Scan for the cell matching the given text and deliver its (x, y) coordinate at center. 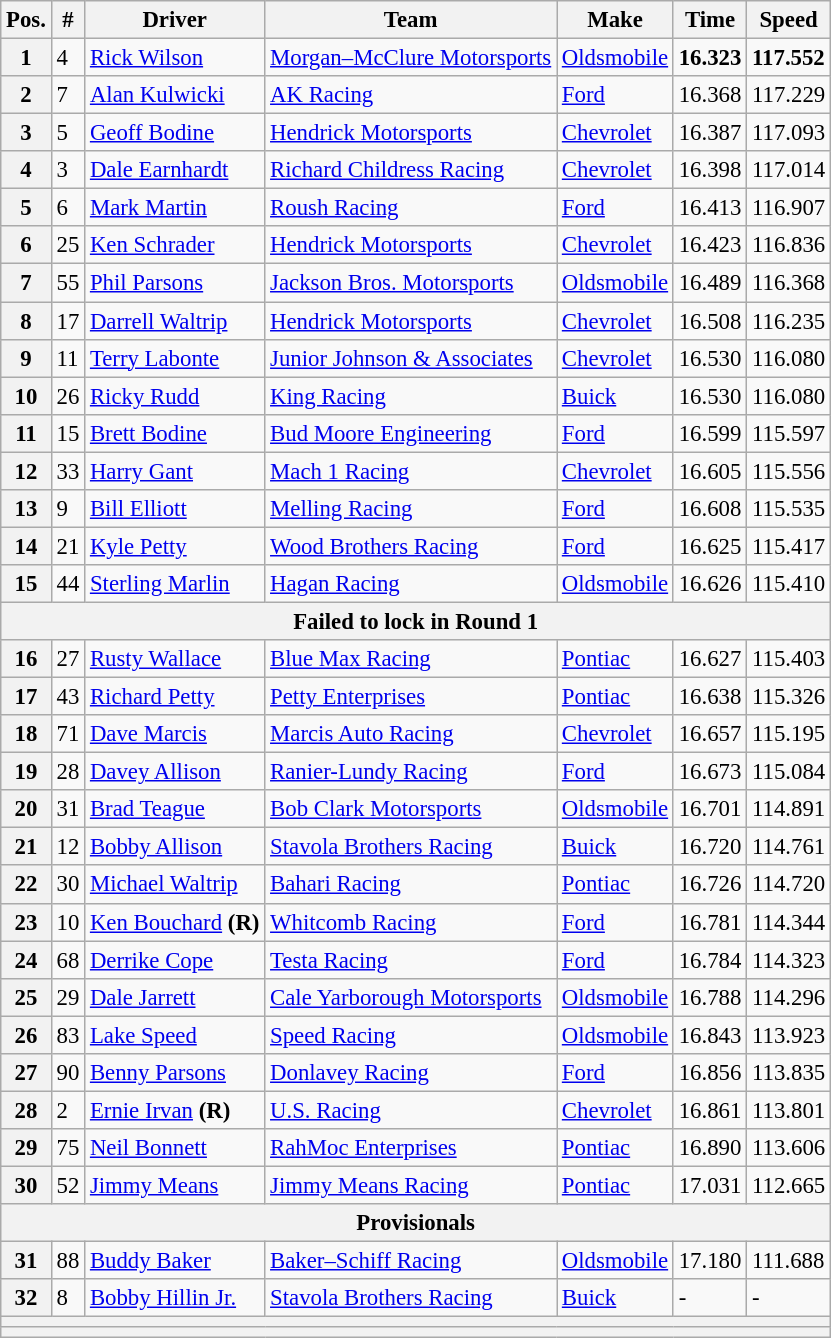
16.423 (710, 245)
112.665 (789, 1185)
Rick Wilson (175, 58)
117.014 (789, 170)
117.552 (789, 58)
Darrell Waltrip (175, 321)
Driver (175, 20)
16.625 (710, 546)
Phil Parsons (175, 283)
52 (68, 1185)
90 (68, 1073)
Provisionals (416, 1223)
113.606 (789, 1148)
Hagan Racing (411, 584)
16.861 (710, 1110)
Harry Gant (175, 471)
16.605 (710, 471)
16.856 (710, 1073)
Brett Bodine (175, 433)
115.403 (789, 659)
111.688 (789, 1261)
116.836 (789, 245)
32 (26, 1298)
King Racing (411, 396)
115.326 (789, 697)
16 (26, 659)
Junior Johnson & Associates (411, 358)
16.489 (710, 283)
Bobby Hillin Jr. (175, 1298)
115.556 (789, 471)
Make (616, 20)
Dale Jarrett (175, 997)
115.597 (789, 433)
Baker–Schiff Racing (411, 1261)
Marcis Auto Racing (411, 734)
13 (26, 509)
113.923 (789, 1035)
114.296 (789, 997)
Bob Clark Motorsports (411, 809)
Davey Allison (175, 772)
Kyle Petty (175, 546)
83 (68, 1035)
Mach 1 Racing (411, 471)
115.084 (789, 772)
117.229 (789, 95)
Petty Enterprises (411, 697)
115.535 (789, 509)
116.907 (789, 208)
16.398 (710, 170)
Rusty Wallace (175, 659)
16.673 (710, 772)
20 (26, 809)
Ken Bouchard (R) (175, 922)
115.417 (789, 546)
19 (26, 772)
88 (68, 1261)
22 (26, 885)
Cale Yarborough Motorsports (411, 997)
Dale Earnhardt (175, 170)
Richard Petty (175, 697)
Wood Brothers Racing (411, 546)
Brad Teague (175, 809)
116.235 (789, 321)
16.726 (710, 885)
Speed Racing (411, 1035)
Mark Martin (175, 208)
Bahari Racing (411, 885)
71 (68, 734)
Morgan–McClure Motorsports (411, 58)
16.781 (710, 922)
16.638 (710, 697)
Melling Racing (411, 509)
114.761 (789, 847)
16.368 (710, 95)
17.031 (710, 1185)
16.599 (710, 433)
24 (26, 960)
16.608 (710, 509)
16.720 (710, 847)
117.093 (789, 133)
RahMoc Enterprises (411, 1148)
Alan Kulwicki (175, 95)
Lake Speed (175, 1035)
16.890 (710, 1148)
Geoff Bodine (175, 133)
Bobby Allison (175, 847)
# (68, 20)
Buddy Baker (175, 1261)
44 (68, 584)
U.S. Racing (411, 1110)
115.410 (789, 584)
17.180 (710, 1261)
Ernie Irvan (R) (175, 1110)
Terry Labonte (175, 358)
Pos. (26, 20)
16.788 (710, 997)
Roush Racing (411, 208)
Bud Moore Engineering (411, 433)
Ranier-Lundy Racing (411, 772)
16.701 (710, 809)
68 (68, 960)
75 (68, 1148)
Derrike Cope (175, 960)
116.368 (789, 283)
114.344 (789, 922)
16.627 (710, 659)
114.891 (789, 809)
Jimmy Means (175, 1185)
1 (26, 58)
Speed (789, 20)
Benny Parsons (175, 1073)
Jackson Bros. Motorsports (411, 283)
Ken Schrader (175, 245)
Team (411, 20)
114.720 (789, 885)
16.784 (710, 960)
33 (68, 471)
113.835 (789, 1073)
113.801 (789, 1110)
Failed to lock in Round 1 (416, 621)
114.323 (789, 960)
16.508 (710, 321)
18 (26, 734)
16.626 (710, 584)
AK Racing (411, 95)
14 (26, 546)
Whitcomb Racing (411, 922)
16.323 (710, 58)
16.413 (710, 208)
16.657 (710, 734)
Michael Waltrip (175, 885)
23 (26, 922)
Dave Marcis (175, 734)
115.195 (789, 734)
Testa Racing (411, 960)
16.843 (710, 1035)
Sterling Marlin (175, 584)
Richard Childress Racing (411, 170)
Time (710, 20)
55 (68, 283)
Donlavey Racing (411, 1073)
Ricky Rudd (175, 396)
43 (68, 697)
16.387 (710, 133)
Bill Elliott (175, 509)
Blue Max Racing (411, 659)
Jimmy Means Racing (411, 1185)
Neil Bonnett (175, 1148)
